Pinpoint the cell where the given text exists, returning its [X, Y] midpoint coordinate. 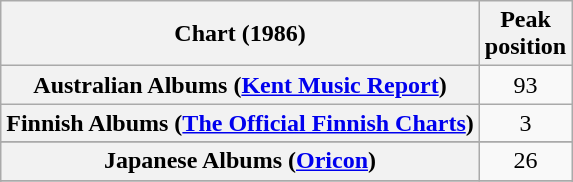
Chart (1986) [240, 34]
3 [525, 123]
26 [525, 161]
Finnish Albums (The Official Finnish Charts) [240, 123]
Japanese Albums (Oricon) [240, 161]
93 [525, 85]
Peak position [525, 34]
Australian Albums (Kent Music Report) [240, 85]
